Provide the (x, y) coordinate of the cell's center where the given text is located.  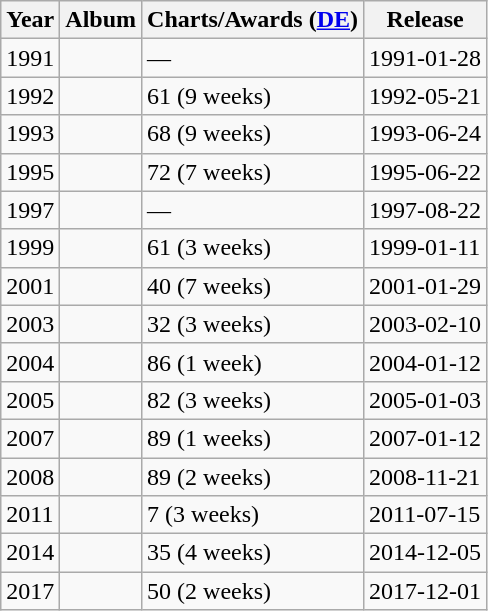
2003-02-10 (426, 324)
2011 (30, 515)
72 (7 weeks) (253, 172)
2005-01-03 (426, 400)
2008 (30, 477)
2014-12-05 (426, 553)
32 (3 weeks) (253, 324)
2007 (30, 438)
86 (1 week) (253, 362)
1991 (30, 58)
2007-01-12 (426, 438)
2005 (30, 400)
Release (426, 20)
1997 (30, 210)
Year (30, 20)
2001-01-29 (426, 286)
1993 (30, 134)
1995-06-22 (426, 172)
35 (4 weeks) (253, 553)
89 (1 weeks) (253, 438)
2011-07-15 (426, 515)
1999 (30, 248)
2004 (30, 362)
1997-08-22 (426, 210)
1995 (30, 172)
Charts/Awards (DE) (253, 20)
2017-12-01 (426, 591)
2004-01-12 (426, 362)
2003 (30, 324)
82 (3 weeks) (253, 400)
Album (101, 20)
1992-05-21 (426, 96)
61 (9 weeks) (253, 96)
68 (9 weeks) (253, 134)
1993-06-24 (426, 134)
61 (3 weeks) (253, 248)
7 (3 weeks) (253, 515)
1992 (30, 96)
1991-01-28 (426, 58)
2017 (30, 591)
89 (2 weeks) (253, 477)
2008-11-21 (426, 477)
2014 (30, 553)
50 (2 weeks) (253, 591)
40 (7 weeks) (253, 286)
2001 (30, 286)
1999-01-11 (426, 248)
